Extract the [X, Y] coordinate from the center of the cell holding the provided text.  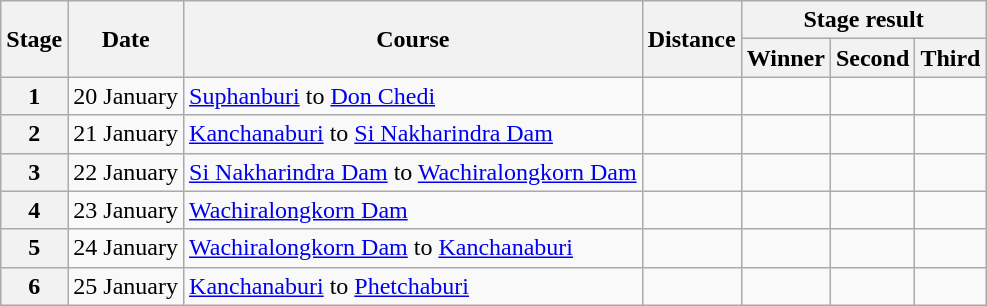
Date [126, 39]
Stage [34, 39]
6 [34, 286]
3 [34, 172]
Suphanburi to Don Chedi [414, 96]
23 January [126, 210]
Third [950, 58]
5 [34, 248]
Wachiralongkorn Dam to Kanchanaburi [414, 248]
Winner [786, 58]
21 January [126, 134]
Second [872, 58]
20 January [126, 96]
Distance [692, 39]
4 [34, 210]
Stage result [864, 20]
Kanchanaburi to Phetchaburi [414, 286]
Si Nakharindra Dam to Wachiralongkorn Dam [414, 172]
Wachiralongkorn Dam [414, 210]
2 [34, 134]
24 January [126, 248]
25 January [126, 286]
22 January [126, 172]
Kanchanaburi to Si Nakharindra Dam [414, 134]
Course [414, 39]
1 [34, 96]
